Pinpoint the cell where the given text exists, returning its [X, Y] midpoint coordinate. 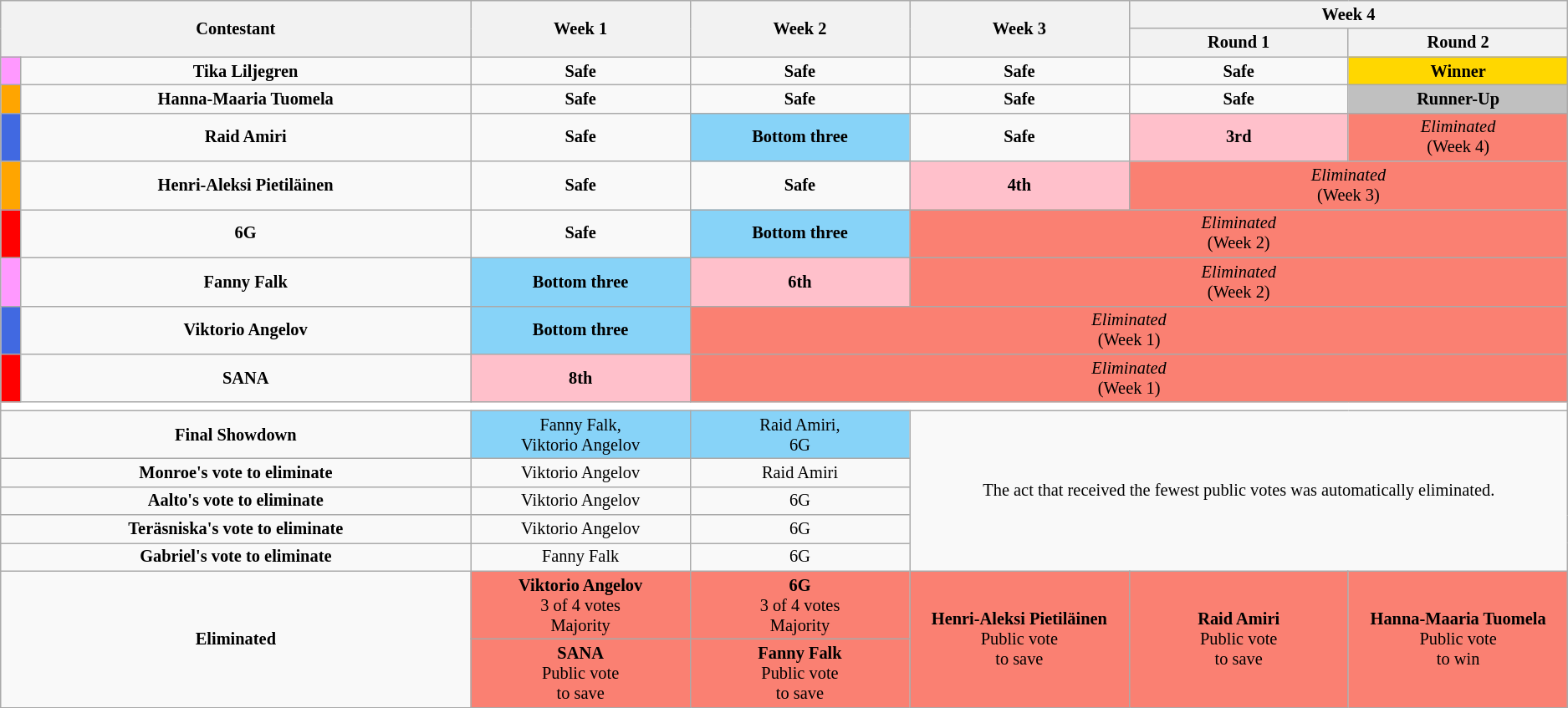
Fanny FalkPublic voteto save [799, 673]
Viktorio Angelov3 of 4 votesMajority [580, 605]
Fanny Falk,Viktorio Angelov [580, 435]
Hanna-Maaria Tuomela [246, 99]
8th [580, 378]
3rd [1239, 137]
The act that received the fewest public votes was automatically eliminated. [1239, 491]
Eliminated(Week 3) [1348, 186]
Contestant [236, 28]
Eliminated [236, 639]
Week 1 [580, 28]
Eliminated(Week 4) [1458, 137]
6G3 of 4 votesMajority [799, 605]
Raid Amiri,6G [799, 435]
Week 2 [799, 28]
Henri-Aleksi Pietiläinen [246, 186]
Monroe's vote to eliminate [236, 472]
Aalto's vote to eliminate [236, 501]
4th [1019, 186]
Week 3 [1019, 28]
Winner [1458, 71]
Raid AmiriPublic voteto save [1239, 639]
SANAPublic voteto save [580, 673]
Gabriel's vote to eliminate [236, 557]
Round 2 [1458, 43]
Week 4 [1348, 14]
6th [799, 282]
Teräsniska's vote to eliminate [236, 529]
Tika Liljegren [246, 71]
Round 1 [1239, 43]
Hanna-Maaria TuomelaPublic voteto win [1458, 639]
Henri-Aleksi PietiläinenPublic voteto save [1019, 639]
Final Showdown [236, 435]
SANA [246, 378]
Runner-Up [1458, 99]
